Return the (x, y) coordinate for the center point of the cell that contains the specified text.  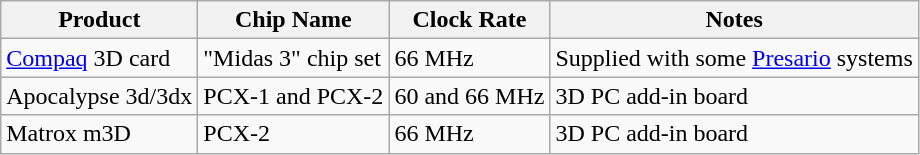
60 and 66 MHz (470, 96)
PCX-1 and PCX-2 (294, 96)
Matrox m3D (100, 134)
Chip Name (294, 20)
Supplied with some Presario systems (734, 58)
Apocalypse 3d/3dx (100, 96)
PCX-2 (294, 134)
Product (100, 20)
Compaq 3D card (100, 58)
"Midas 3" chip set (294, 58)
Clock Rate (470, 20)
Notes (734, 20)
